Locate the cell with the specified text and output its (X, Y) center coordinate. 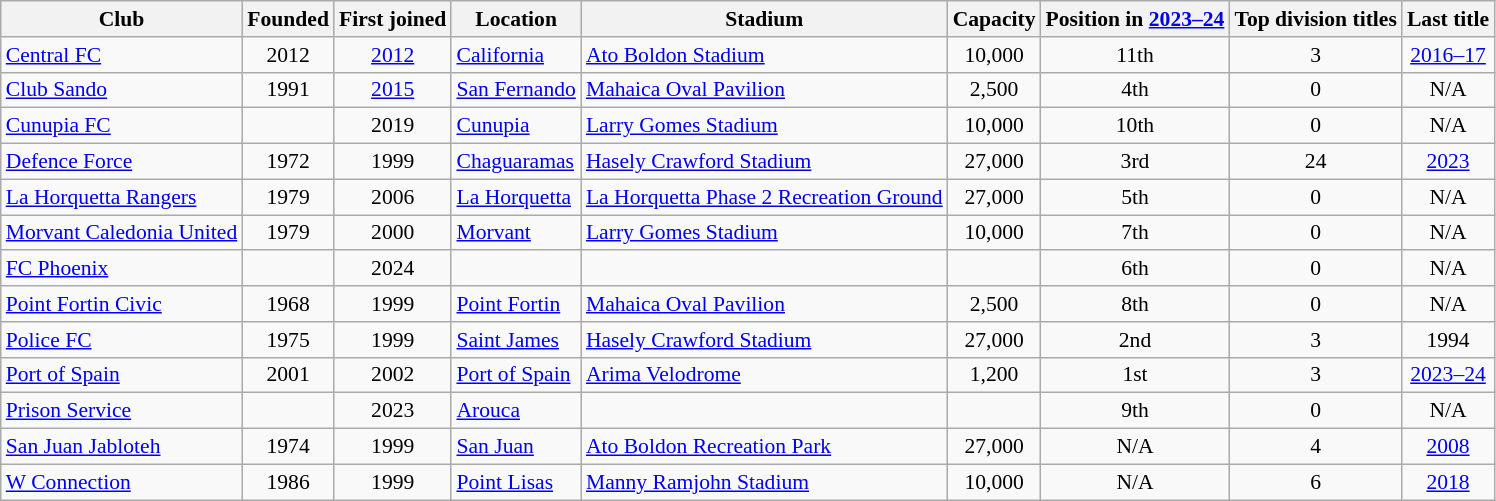
FC Phoenix (122, 269)
Club (122, 19)
2019 (392, 126)
2002 (392, 375)
Central FC (122, 55)
La Horquetta Phase 2 Recreation Ground (764, 197)
Police FC (122, 340)
Manny Ramjohn Stadium (764, 482)
1972 (288, 162)
W Connection (122, 482)
10th (1136, 126)
Saint James (516, 340)
3rd (1136, 162)
24 (1315, 162)
Founded (288, 19)
2023–24 (1448, 375)
2018 (1448, 482)
5th (1136, 197)
San Juan Jabloteh (122, 447)
Cunupia FC (122, 126)
Club Sando (122, 90)
San Juan (516, 447)
Arouca (516, 411)
Arima Velodrome (764, 375)
Ato Boldon Stadium (764, 55)
6th (1136, 269)
8th (1136, 304)
1994 (1448, 340)
1986 (288, 482)
Chaguaramas (516, 162)
Ato Boldon Recreation Park (764, 447)
Morvant Caledonia United (122, 233)
4 (1315, 447)
1974 (288, 447)
2015 (392, 90)
First joined (392, 19)
Position in 2023–24 (1136, 19)
San Fernando (516, 90)
Capacity (994, 19)
2008 (1448, 447)
1991 (288, 90)
California (516, 55)
6 (1315, 482)
2nd (1136, 340)
Prison Service (122, 411)
11th (1136, 55)
Defence Force (122, 162)
4th (1136, 90)
2000 (392, 233)
Point Lisas (516, 482)
Top division titles (1315, 19)
2006 (392, 197)
La Horquetta Rangers (122, 197)
2024 (392, 269)
Stadium (764, 19)
Location (516, 19)
Last title (1448, 19)
Morvant (516, 233)
1st (1136, 375)
9th (1136, 411)
2001 (288, 375)
1975 (288, 340)
7th (1136, 233)
1968 (288, 304)
Cunupia (516, 126)
Point Fortin Civic (122, 304)
La Horquetta (516, 197)
1,200 (994, 375)
2016–17 (1448, 55)
Point Fortin (516, 304)
